Detect which cell encompasses the target text, then output its (x, y) center coordinate. 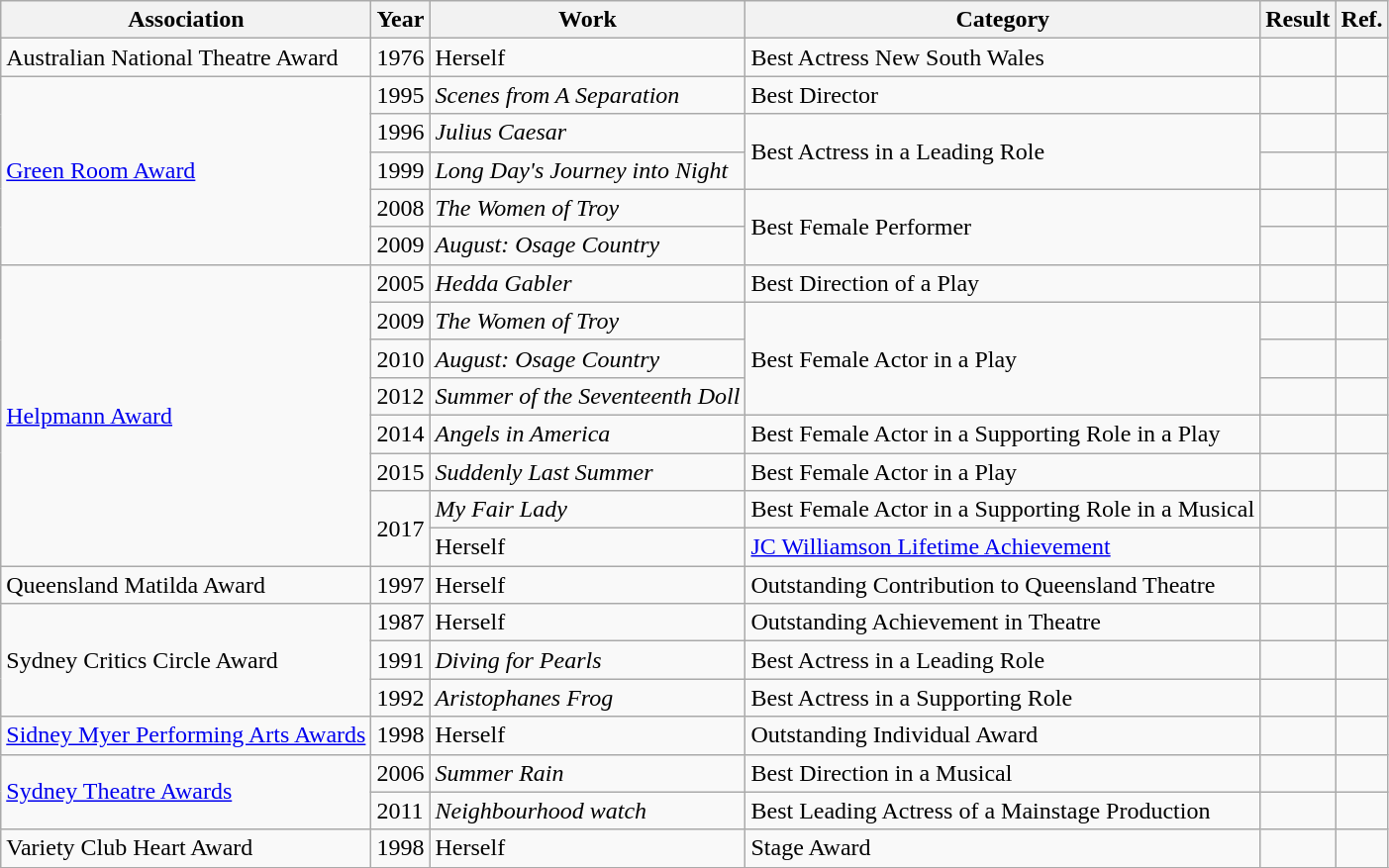
Ref. (1362, 20)
2008 (400, 208)
2010 (400, 358)
Sidney Myer Performing Arts Awards (186, 735)
Best Leading Actress of a Mainstage Production (1003, 811)
Summer Rain (588, 773)
Outstanding Contribution to Queensland Theatre (1003, 585)
Stage Award (1003, 848)
Best Actress New South Wales (1003, 57)
Best Female Performer (1003, 227)
Work (588, 20)
Green Room Award (186, 170)
Best Direction of a Play (1003, 283)
1999 (400, 170)
Outstanding Achievement in Theatre (1003, 623)
Best Director (1003, 95)
1992 (400, 698)
Year (400, 20)
JC Williamson Lifetime Achievement (1003, 547)
1995 (400, 95)
Diving for Pearls (588, 660)
1991 (400, 660)
2011 (400, 811)
Result (1298, 20)
2015 (400, 472)
Sydney Critics Circle Award (186, 660)
Hedda Gabler (588, 283)
Australian National Theatre Award (186, 57)
Long Day's Journey into Night (588, 170)
2014 (400, 434)
Sydney Theatre Awards (186, 792)
1987 (400, 623)
1976 (400, 57)
Association (186, 20)
2005 (400, 283)
2006 (400, 773)
Outstanding Individual Award (1003, 735)
Aristophanes Frog (588, 698)
1997 (400, 585)
Queensland Matilda Award (186, 585)
Angels in America (588, 434)
Helpmann Award (186, 415)
My Fair Lady (588, 510)
Variety Club Heart Award (186, 848)
1996 (400, 133)
2017 (400, 529)
2012 (400, 396)
Best Female Actor in a Supporting Role in a Musical (1003, 510)
Neighbourhood watch (588, 811)
Suddenly Last Summer (588, 472)
Best Direction in a Musical (1003, 773)
Scenes from A Separation (588, 95)
Best Actress in a Supporting Role (1003, 698)
Julius Caesar (588, 133)
Summer of the Seventeenth Doll (588, 396)
Best Female Actor in a Supporting Role in a Play (1003, 434)
Category (1003, 20)
